Find where the given text appears and provide that cell's center as [X, Y] coordinate. 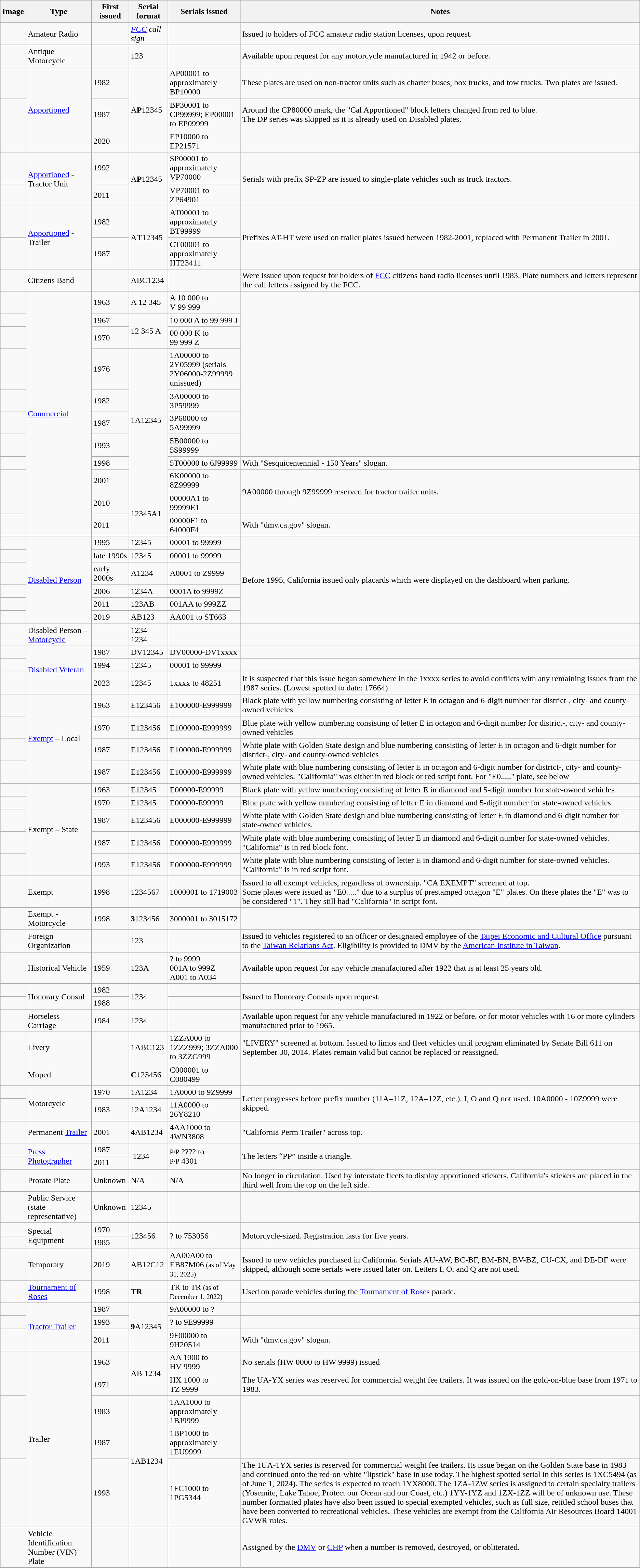
1984 [110, 1021]
12 345 A [148, 331]
"California Perm Trailer" across top. [440, 1132]
Exempt – State [59, 829]
1985 [110, 1242]
10 000 A to 99 999 J [204, 320]
9F00000 to 9H20514 [204, 1340]
AA00A00 to EB87M06 (as of May 31, 2025) [204, 1265]
Serial format [148, 12]
A 10 000 to V 99 999 [204, 302]
1994 [110, 665]
Apportioned [59, 109]
3P60000 to 5A99999 [204, 423]
Commercial [59, 414]
AB123 [148, 617]
Serials with prefix SP-ZP are issued to single-plate vehicles such as truck tractors. [440, 179]
Disabled Person – Motorcycle [59, 634]
? to 753056 [204, 1236]
CT00001 to approximately HT23411 [204, 253]
AT00001 to approximately BT99999 [204, 222]
Available upon request for any vehicle manufactured in 1922 or before, or for motor vehicles with 16 or more cylinders manufactured prior to 1965. [440, 1021]
Amateur Radio [59, 34]
9A00000 through 9Z99999 reserved for tractor trailer units. [440, 492]
001AA to 999ZZ [204, 604]
9A00000 to ? [204, 1309]
Motorcycle-sized. Registration lasts for five years. [440, 1236]
00000F1 to 64000F4 [204, 525]
5B00000 to 5S99999 [204, 445]
Blue plate with yellow numbering consisting of letter E in diamond and 5-digit number for state-owned vehicles [440, 803]
2020 [110, 141]
P/P ???? toP/P 4301 [204, 1156]
C123456 [148, 1074]
Disabled Veteran [59, 670]
Moped [59, 1074]
1995 [110, 543]
1959 [110, 968]
Available upon request for any vehicle manufactured after 1922 that is at least 25 years old. [440, 968]
1971 [110, 1384]
123A [148, 968]
Available upon request for any motorcycle manufactured in 1942 or before. [440, 56]
12341234 [148, 634]
Tractor Trailer [59, 1327]
A 12 345 [148, 302]
5T00000 to 6J99999 [204, 463]
1976 [110, 370]
Special Equipment [59, 1236]
AA001 to ST663 [204, 617]
1992 [110, 168]
00000A1 to 99999E1 [204, 503]
DV00000-DV1xxxx [204, 652]
Serials issued [204, 12]
Antique Motorcycle [59, 56]
1A1234 [148, 1092]
3123456 [148, 918]
Exempt – Local [59, 739]
White plate with blue numbering consisting of letter E in diamond and 6-digit number for state-owned vehicles. "California" is in red block font. [440, 842]
3A00000 to 3P59999 [204, 401]
4AA1000 to 4WN3808 [204, 1132]
00 000 K to 99 999 Z [204, 338]
Exempt [59, 892]
BP30001 to CP99999; EP00001 to EP09999 [204, 114]
12345A1 [148, 514]
early 2000s [110, 573]
ABC1234 [148, 280]
1AA1000 to approximately 1BJ9999 [204, 1411]
1A00000 to 2Y05999 (serials 2Y06000-2Z99999 unissued) [204, 370]
Temporary [59, 1265]
HX 1000 to TZ 9999 [204, 1384]
? to 9E99999 [204, 1322]
VP70001 to ZP64901 [204, 195]
Apportioned - Tractor Unit [59, 179]
1ZZA000 to 1ZZZ999; 3ZZA000 to 3ZZG999 [204, 1048]
Black plate with yellow numbering consisting of letter E in octagon and 6-digit number for district-, city- and county-owned vehicles [440, 705]
2010 [110, 503]
1234567 [148, 892]
Prorate Plate [59, 1180]
Tournament of Roses [59, 1291]
Exempt - Motorcycle [59, 918]
11A0000 to 26Y8210 [204, 1110]
Issued to holders of FCC amateur radio station licenses, upon request. [440, 34]
Disabled Person [59, 580]
Image [13, 12]
C000001 to C080499 [204, 1074]
Black plate with yellow numbering consisting of letter E in diamond and 5-digit number for state-owned vehicles [440, 790]
No serials (HW 0000 to HW 9999) issued [440, 1362]
AP00001 to approximately BP10000 [204, 83]
Livery [59, 1048]
Used on parade vehicles during the Tournament of Roses parade. [440, 1291]
12A1234 [148, 1110]
1000001 to 1719003 [204, 892]
First issued [110, 12]
Press Photographer [59, 1156]
1AB1234 [148, 1461]
White plate with Golden State design and blue numbering consisting of letter E in diamond and 6-digit number for state-owned vehicles. [440, 820]
These plates are used on non-tractor units such as charter buses, box trucks, and tow trucks. Two plates are issued. [440, 83]
EP10000 to EP21571 [204, 141]
late 1990s [110, 556]
1FC1000 to 1PG5344 [204, 1493]
Citizens Band [59, 280]
1xxxx to 48251 [204, 683]
Before 1995, California issued only placards which were displayed on the dashboard when parking. [440, 580]
1234A [148, 591]
Issued to Honorary Consuls upon request. [440, 997]
Prefixes AT-HT were used on trailer plates issued between 1982-2001, replaced with Permanent Trailer in 2001. [440, 237]
Letter progresses before prefix number (11A–11Z, 12A–12Z, etc.). I, O and Q not used. 10A0000 - 10Z9999 were skipped. [440, 1103]
AB12C12 [148, 1265]
2006 [110, 591]
Honorary Consul [59, 997]
Type [59, 12]
AT12345 [148, 237]
6K00000 to 8Z99999 [204, 480]
TR to TR (as of December 1, 2022) [204, 1291]
Blue plate with yellow numbering consisting of letter E in octagon and 6-digit number for district-, city- and county-owned vehicles [440, 727]
123AB [148, 604]
SP00001 to approximately VP70000 [204, 168]
Trailer [59, 1439]
Permanent Trailer [59, 1132]
FCC call sign [148, 34]
1A0000 to 9Z9999 [204, 1092]
Foreign Organization [59, 941]
TR [148, 1291]
4AB1234 [148, 1132]
AB 1234 [148, 1373]
Horseless Carriage [59, 1021]
White plate with blue numbering consisting of letter E in diamond and 6-digit number for state-owned vehicles. "California" is in red script font. [440, 865]
1ABC123 [148, 1048]
Assigned by the DMV or CHP when a number is removed, destroyed, or obliterated. [440, 1547]
1967 [110, 320]
1A12345 [148, 420]
A0001 to Z9999 [204, 573]
AA 1000 to HV 9999 [204, 1362]
Public Service (state representative) [59, 1207]
3000001 to 3015172 [204, 918]
Vehicle Identification Number (VIN) Plate [59, 1547]
2023 [110, 683]
The letters “PP” inside a triangle. [440, 1156]
DV12345 [148, 652]
Notes [440, 12]
A1234 [148, 573]
1988 [110, 1003]
1BP1000 to approximately 1EU9999 [204, 1443]
123456 [148, 1236]
Historical Vehicle [59, 968]
Apportioned - Trailer [59, 237]
The UA-YX series was reserved for commercial weight fee trailers. It was issued on the gold-on-blue base from 1971 to 1983. [440, 1384]
With "Sesquicentennial - 150 Years" slogan. [440, 463]
0001A to 9999Z [204, 591]
9A12345 [148, 1327]
? to 9999 001A to 999Z A001 to A034 [204, 968]
Motorcycle [59, 1103]
